Scan for the cell matching the given text and deliver its [x, y] coordinate at center. 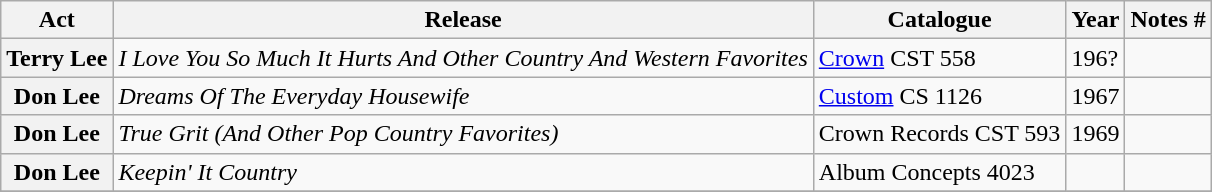
Act [57, 20]
Album Concepts 4023 [940, 172]
Release [463, 20]
196? [1096, 58]
Keepin' It Country [463, 172]
Crown Records CST 593 [940, 134]
Custom CS 1126 [940, 96]
1969 [1096, 134]
Dreams Of The Everyday Housewife [463, 96]
Notes # [1168, 20]
Year [1096, 20]
Crown CST 558 [940, 58]
I Love You So Much It Hurts And Other Country And Western Favorites [463, 58]
Catalogue [940, 20]
True Grit (And Other Pop Country Favorites) [463, 134]
1967 [1096, 96]
Terry Lee [57, 58]
